Return the [X, Y] coordinate for the center point of the cell that contains the specified text.  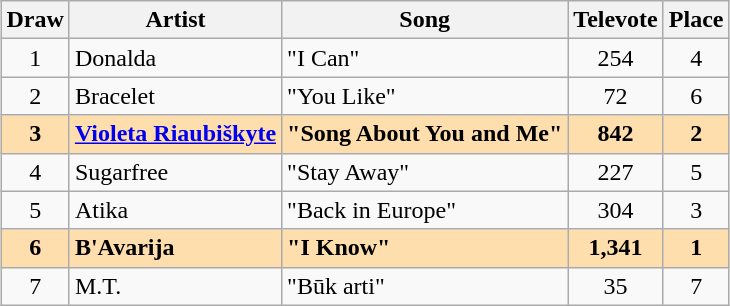
"I Can" [425, 58]
Violeta Riaubiškyte [175, 134]
"Stay Away" [425, 172]
Draw [35, 20]
1,341 [616, 248]
35 [616, 286]
Donalda [175, 58]
"Būk arti" [425, 286]
72 [616, 96]
Artist [175, 20]
"Back in Europe" [425, 210]
Sugarfree [175, 172]
"You Like" [425, 96]
Atika [175, 210]
"Song About You and Me" [425, 134]
254 [616, 58]
304 [616, 210]
227 [616, 172]
Televote [616, 20]
Bracelet [175, 96]
842 [616, 134]
"I Know" [425, 248]
Song [425, 20]
B'Avarija [175, 248]
M.T. [175, 286]
Place [696, 20]
